Pinpoint the cell where the given text exists, returning its (x, y) midpoint coordinate. 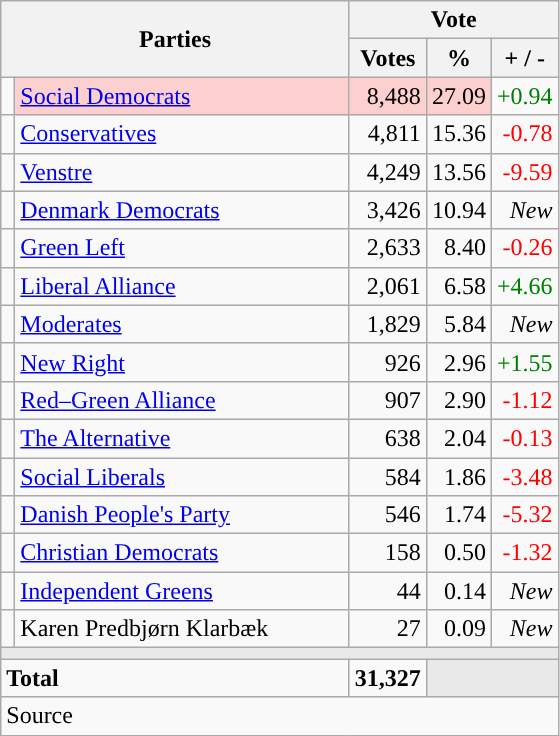
1,829 (388, 324)
907 (388, 400)
2.90 (458, 400)
Vote (454, 20)
1.74 (458, 515)
8,488 (388, 96)
+0.94 (524, 96)
Parties (176, 39)
-0.78 (524, 134)
2.04 (458, 438)
2.96 (458, 362)
546 (388, 515)
2,061 (388, 286)
Danish People's Party (182, 515)
Total (176, 678)
0.14 (458, 591)
13.56 (458, 172)
638 (388, 438)
15.36 (458, 134)
27.09 (458, 96)
Green Left (182, 248)
2,633 (388, 248)
Social Liberals (182, 477)
Venstre (182, 172)
-0.13 (524, 438)
4,249 (388, 172)
Independent Greens (182, 591)
Source (280, 716)
-5.32 (524, 515)
-3.48 (524, 477)
Conservatives (182, 134)
Karen Predbjørn Klarbæk (182, 629)
8.40 (458, 248)
Social Democrats (182, 96)
The Alternative (182, 438)
+4.66 (524, 286)
158 (388, 553)
% (458, 58)
27 (388, 629)
Red–Green Alliance (182, 400)
-0.26 (524, 248)
5.84 (458, 324)
-1.12 (524, 400)
3,426 (388, 210)
4,811 (388, 134)
10.94 (458, 210)
0.50 (458, 553)
584 (388, 477)
Moderates (182, 324)
6.58 (458, 286)
0.09 (458, 629)
+ / - (524, 58)
1.86 (458, 477)
+1.55 (524, 362)
44 (388, 591)
Christian Democrats (182, 553)
926 (388, 362)
Liberal Alliance (182, 286)
31,327 (388, 678)
Votes (388, 58)
Denmark Democrats (182, 210)
New Right (182, 362)
-9.59 (524, 172)
-1.32 (524, 553)
